Detect which cell encompasses the target text, then output its (x, y) center coordinate. 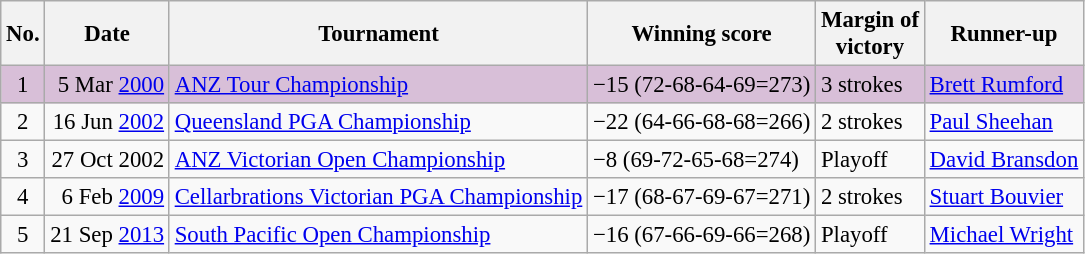
4 (23, 197)
Margin ofvictory (870, 34)
ANZ Victorian Open Championship (378, 160)
21 Sep 2013 (107, 235)
Brett Rumford (1004, 85)
Stuart Bouvier (1004, 197)
5 Mar 2000 (107, 85)
5 (23, 235)
Winning score (702, 34)
Tournament (378, 34)
−15 (72-68-64-69=273) (702, 85)
1 (23, 85)
−22 (64-66-68-68=266) (702, 122)
Date (107, 34)
Michael Wright (1004, 235)
6 Feb 2009 (107, 197)
Runner-up (1004, 34)
3 (23, 160)
South Pacific Open Championship (378, 235)
−16 (67-66-69-66=268) (702, 235)
Queensland PGA Championship (378, 122)
−8 (69-72-65-68=274) (702, 160)
27 Oct 2002 (107, 160)
3 strokes (870, 85)
−17 (68-67-69-67=271) (702, 197)
16 Jun 2002 (107, 122)
Cellarbrations Victorian PGA Championship (378, 197)
ANZ Tour Championship (378, 85)
Paul Sheehan (1004, 122)
No. (23, 34)
2 (23, 122)
David Bransdon (1004, 160)
